Provide the [x, y] coordinate of the cell's center where the given text is located.  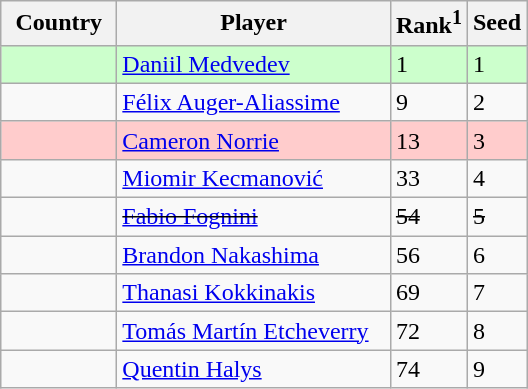
8 [496, 331]
4 [496, 178]
6 [496, 255]
5 [496, 217]
Country [59, 24]
69 [428, 293]
33 [428, 178]
3 [496, 140]
7 [496, 293]
Quentin Halys [254, 369]
Seed [496, 24]
Fabio Fognini [254, 217]
13 [428, 140]
Daniil Medvedev [254, 64]
2 [496, 102]
Thanasi Kokkinakis [254, 293]
54 [428, 217]
Cameron Norrie [254, 140]
Rank1 [428, 24]
72 [428, 331]
Félix Auger-Aliassime [254, 102]
74 [428, 369]
Miomir Kecmanović [254, 178]
Player [254, 24]
56 [428, 255]
Brandon Nakashima [254, 255]
Tomás Martín Etcheverry [254, 331]
